Locate the cell with the specified text and output its (x, y) center coordinate. 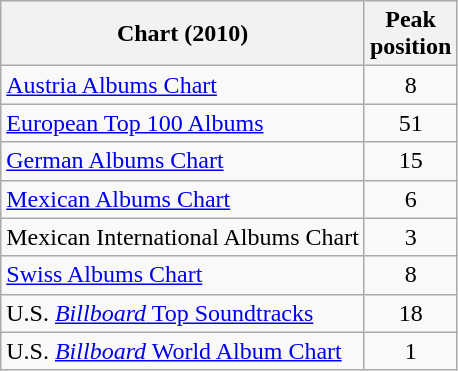
U.S. Billboard Top Soundtracks (183, 313)
18 (410, 313)
Mexican International Albums Chart (183, 237)
Chart (2010) (183, 34)
51 (410, 123)
Mexican Albums Chart (183, 199)
1 (410, 351)
European Top 100 Albums (183, 123)
Swiss Albums Chart (183, 275)
U.S. Billboard World Album Chart (183, 351)
Austria Albums Chart (183, 85)
Peakposition (410, 34)
3 (410, 237)
15 (410, 161)
6 (410, 199)
German Albums Chart (183, 161)
